Detect which cell encompasses the target text, then output its [x, y] center coordinate. 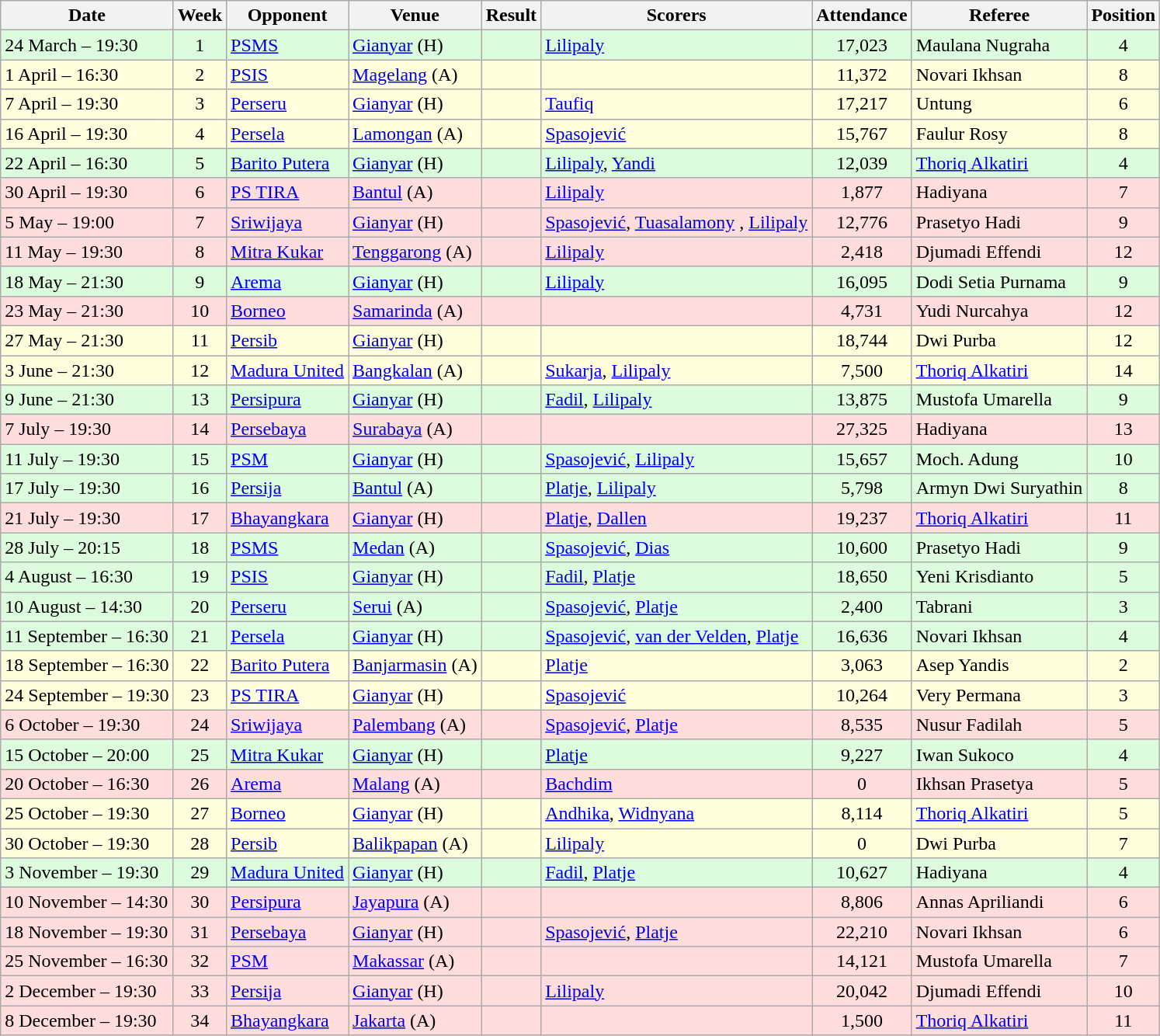
23 [200, 695]
18 November – 19:30 [87, 932]
Bangkalan (A) [415, 370]
21 [200, 636]
16 April – 19:30 [87, 134]
Platje, Lilipaly [677, 488]
Dodi Setia Purnama [999, 281]
34 [200, 1020]
20 October – 16:30 [87, 784]
Referee [999, 16]
Palembang (A) [415, 725]
24 [200, 725]
Sukarja, Lilipaly [677, 370]
27 [200, 813]
Lamongan (A) [415, 134]
8,114 [862, 813]
Faulur Rosy [999, 134]
5,798 [862, 488]
2,400 [862, 607]
20,042 [862, 991]
4,731 [862, 311]
Tenggarong (A) [415, 252]
20 [200, 607]
Andhika, Widnyana [677, 813]
25 [200, 754]
Asep Yandis [999, 666]
Spasojević, van der Velden, Platje [677, 636]
Date [87, 16]
13,875 [862, 400]
Attendance [862, 16]
Banjarmasin (A) [415, 666]
1,877 [862, 193]
4 August – 16:30 [87, 577]
Untung [999, 104]
17,023 [862, 45]
30 October – 19:30 [87, 843]
21 July – 19:30 [87, 518]
8 December – 19:30 [87, 1020]
Malang (A) [415, 784]
28 July – 20:15 [87, 548]
10,264 [862, 695]
Opponent [287, 16]
25 November – 16:30 [87, 961]
Position [1124, 16]
18 [200, 548]
17 July – 19:30 [87, 488]
19 [200, 577]
Makassar (A) [415, 961]
26 [200, 784]
Annas Apriliandi [999, 902]
11 July – 19:30 [87, 459]
18 May – 21:30 [87, 281]
32 [200, 961]
8,535 [862, 725]
Yeni Krisdianto [999, 577]
14,121 [862, 961]
16 [200, 488]
Bachdim [677, 784]
7 April – 19:30 [87, 104]
11,372 [862, 75]
Magelang (A) [415, 75]
29 [200, 873]
10,627 [862, 873]
25 October – 19:30 [87, 813]
22 [200, 666]
8,806 [862, 902]
18,744 [862, 340]
27 May – 21:30 [87, 340]
9,227 [862, 754]
18 September – 16:30 [87, 666]
17 [200, 518]
10,600 [862, 548]
Maulana Nugraha [999, 45]
Armyn Dwi Suryathin [999, 488]
Spasojević, Lilipaly [677, 459]
Platje, Dallen [677, 518]
11 September – 16:30 [87, 636]
11 May – 19:30 [87, 252]
Fadil, Lilipaly [677, 400]
Balikpapan (A) [415, 843]
Result [511, 16]
Surabaya (A) [415, 429]
28 [200, 843]
3 November – 19:30 [87, 873]
Taufiq [677, 104]
22,210 [862, 932]
Yudi Nurcahya [999, 311]
27,325 [862, 429]
Spasojević, Dias [677, 548]
30 [200, 902]
15 October – 20:00 [87, 754]
30 April – 19:30 [87, 193]
Scorers [677, 16]
Moch. Adung [999, 459]
16,095 [862, 281]
19,237 [862, 518]
2,418 [862, 252]
12,039 [862, 163]
5 May – 19:00 [87, 222]
24 March – 19:30 [87, 45]
Spasojević, Tuasalamony , Lilipaly [677, 222]
7,500 [862, 370]
Jakarta (A) [415, 1020]
6 October – 19:30 [87, 725]
1 April – 16:30 [87, 75]
Serui (A) [415, 607]
Iwan Sukoco [999, 754]
Week [200, 16]
Samarinda (A) [415, 311]
12,776 [862, 222]
3,063 [862, 666]
31 [200, 932]
Very Permana [999, 695]
2 December – 19:30 [87, 991]
10 August – 14:30 [87, 607]
9 June – 21:30 [87, 400]
18,650 [862, 577]
Tabrani [999, 607]
7 July – 19:30 [87, 429]
33 [200, 991]
3 June – 21:30 [87, 370]
Jayapura (A) [415, 902]
Venue [415, 16]
1,500 [862, 1020]
Lilipaly, Yandi [677, 163]
17,217 [862, 104]
23 May – 21:30 [87, 311]
Nusur Fadilah [999, 725]
15 [200, 459]
Ikhsan Prasetya [999, 784]
24 September – 19:30 [87, 695]
1 [200, 45]
15,657 [862, 459]
Medan (A) [415, 548]
10 November – 14:30 [87, 902]
22 April – 16:30 [87, 163]
15,767 [862, 134]
16,636 [862, 636]
